Extract the [X, Y] coordinate from the center of the cell holding the provided text.  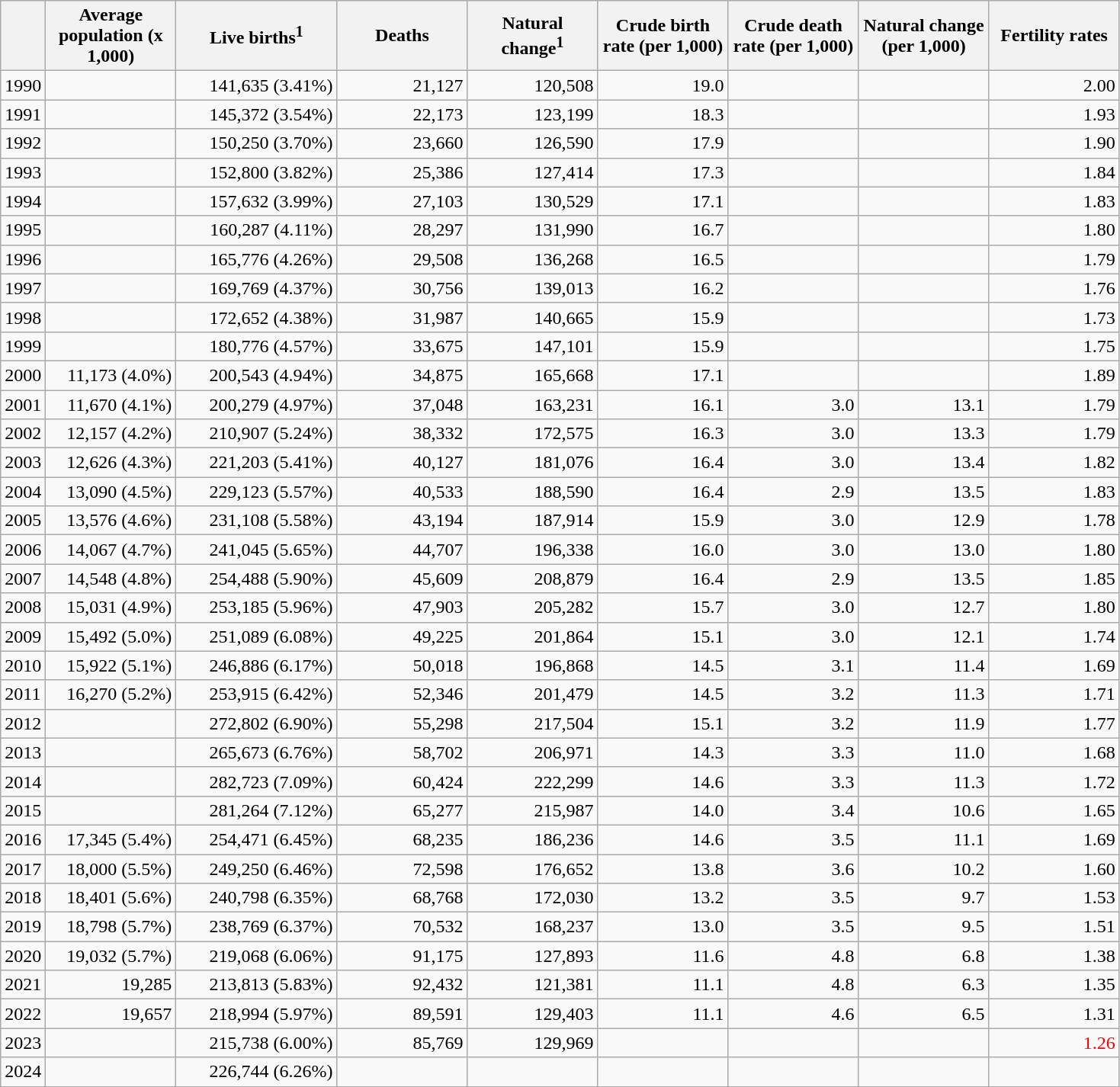
1998 [23, 317]
1.60 [1054, 868]
139,013 [532, 288]
3.4 [793, 810]
13.8 [663, 868]
52,346 [403, 694]
165,776 (4.26%) [256, 259]
3.6 [793, 868]
43,194 [403, 521]
1993 [23, 172]
210,907 (5.24%) [256, 434]
2011 [23, 694]
11.9 [924, 723]
13,576 (4.6%) [111, 521]
253,915 (6.42%) [256, 694]
16.2 [663, 288]
206,971 [532, 752]
Average population (x 1,000) [111, 36]
60,424 [403, 781]
2023 [23, 1043]
176,652 [532, 868]
Live births1 [256, 36]
120,508 [532, 85]
15.7 [663, 608]
12.7 [924, 608]
1.38 [1054, 956]
2022 [23, 1014]
9.5 [924, 927]
70,532 [403, 927]
1999 [23, 346]
17.9 [663, 143]
14.3 [663, 752]
226,744 (6.26%) [256, 1072]
1.89 [1054, 375]
229,123 (5.57%) [256, 492]
2020 [23, 956]
13.1 [924, 405]
15,492 (5.0%) [111, 636]
150,250 (3.70%) [256, 143]
240,798 (6.35%) [256, 898]
37,048 [403, 405]
11.6 [663, 956]
1.75 [1054, 346]
127,893 [532, 956]
1991 [23, 114]
213,813 (5.83%) [256, 985]
92,432 [403, 985]
1.85 [1054, 579]
18,401 (5.6%) [111, 898]
16.3 [663, 434]
1.68 [1054, 752]
2013 [23, 752]
16.5 [663, 259]
217,504 [532, 723]
18.3 [663, 114]
17.3 [663, 172]
12,157 (4.2%) [111, 434]
13.4 [924, 463]
196,868 [532, 665]
1.90 [1054, 143]
200,279 (4.97%) [256, 405]
1.72 [1054, 781]
13.3 [924, 434]
12.1 [924, 636]
147,101 [532, 346]
2000 [23, 375]
238,769 (6.37%) [256, 927]
121,381 [532, 985]
2006 [23, 550]
2024 [23, 1072]
127,414 [532, 172]
254,488 (5.90%) [256, 579]
1992 [23, 143]
2.00 [1054, 85]
15,031 (4.9%) [111, 608]
68,768 [403, 898]
123,199 [532, 114]
2014 [23, 781]
47,903 [403, 608]
196,338 [532, 550]
1.26 [1054, 1043]
163,231 [532, 405]
40,533 [403, 492]
19,032 (5.7%) [111, 956]
219,068 (6.06%) [256, 956]
2002 [23, 434]
50,018 [403, 665]
129,403 [532, 1014]
160,287 (4.11%) [256, 230]
Deaths [403, 36]
21,127 [403, 85]
89,591 [403, 1014]
188,590 [532, 492]
254,471 (6.45%) [256, 839]
13.2 [663, 898]
30,756 [403, 288]
Crude birth rate (per 1,000) [663, 36]
2003 [23, 463]
33,675 [403, 346]
27,103 [403, 201]
2016 [23, 839]
1.71 [1054, 694]
2012 [23, 723]
85,769 [403, 1043]
136,268 [532, 259]
282,723 (7.09%) [256, 781]
10.2 [924, 868]
215,738 (6.00%) [256, 1043]
6.8 [924, 956]
140,665 [532, 317]
13,090 (4.5%) [111, 492]
44,707 [403, 550]
11.4 [924, 665]
28,297 [403, 230]
14,548 (4.8%) [111, 579]
231,108 (5.58%) [256, 521]
201,864 [532, 636]
22,173 [403, 114]
72,598 [403, 868]
55,298 [403, 723]
130,529 [532, 201]
249,250 (6.46%) [256, 868]
201,479 [532, 694]
152,800 (3.82%) [256, 172]
172,575 [532, 434]
18,000 (5.5%) [111, 868]
31,987 [403, 317]
1997 [23, 288]
1.35 [1054, 985]
141,635 (3.41%) [256, 85]
126,590 [532, 143]
12.9 [924, 521]
281,264 (7.12%) [256, 810]
3.1 [793, 665]
2008 [23, 608]
1.74 [1054, 636]
2018 [23, 898]
17,345 (5.4%) [111, 839]
45,609 [403, 579]
10.6 [924, 810]
181,076 [532, 463]
12,626 (4.3%) [111, 463]
1.82 [1054, 463]
40,127 [403, 463]
222,299 [532, 781]
187,914 [532, 521]
2005 [23, 521]
68,235 [403, 839]
272,802 (6.90%) [256, 723]
4.6 [793, 1014]
265,673 (6.76%) [256, 752]
14.0 [663, 810]
2007 [23, 579]
38,332 [403, 434]
251,089 (6.08%) [256, 636]
1994 [23, 201]
Crude death rate (per 1,000) [793, 36]
25,386 [403, 172]
221,203 (5.41%) [256, 463]
2015 [23, 810]
29,508 [403, 259]
246,886 (6.17%) [256, 665]
1.76 [1054, 288]
6.3 [924, 985]
205,282 [532, 608]
1.53 [1054, 898]
165,668 [532, 375]
1.51 [1054, 927]
16.1 [663, 405]
19,657 [111, 1014]
1.31 [1054, 1014]
253,185 (5.96%) [256, 608]
1.65 [1054, 810]
49,225 [403, 636]
157,632 (3.99%) [256, 201]
1996 [23, 259]
91,175 [403, 956]
172,030 [532, 898]
16,270 (5.2%) [111, 694]
11,173 (4.0%) [111, 375]
218,994 (5.97%) [256, 1014]
131,990 [532, 230]
1990 [23, 85]
1.78 [1054, 521]
Natural change (per 1,000) [924, 36]
15,922 (5.1%) [111, 665]
145,372 (3.54%) [256, 114]
208,879 [532, 579]
19,285 [111, 985]
18,798 (5.7%) [111, 927]
6.5 [924, 1014]
9.7 [924, 898]
11.0 [924, 752]
172,652 (4.38%) [256, 317]
2009 [23, 636]
2021 [23, 985]
168,237 [532, 927]
1.77 [1054, 723]
34,875 [403, 375]
186,236 [532, 839]
129,969 [532, 1043]
16.0 [663, 550]
1995 [23, 230]
2010 [23, 665]
180,776 (4.57%) [256, 346]
2019 [23, 927]
1.93 [1054, 114]
19.0 [663, 85]
241,045 (5.65%) [256, 550]
200,543 (4.94%) [256, 375]
2001 [23, 405]
58,702 [403, 752]
1.73 [1054, 317]
215,987 [532, 810]
Fertility rates [1054, 36]
23,660 [403, 143]
Natural change1 [532, 36]
169,769 (4.37%) [256, 288]
1.84 [1054, 172]
2017 [23, 868]
11,670 (4.1%) [111, 405]
65,277 [403, 810]
14,067 (4.7%) [111, 550]
2004 [23, 492]
16.7 [663, 230]
